From the cell containing the given text, extract its center point as [x, y] coordinate. 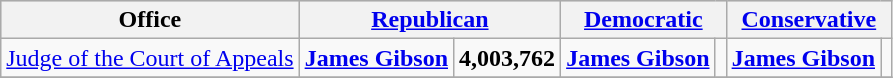
Office [150, 20]
Republican [430, 20]
Judge of the Court of Appeals [150, 58]
Conservative [808, 20]
Democratic [644, 20]
4,003,762 [508, 58]
